Extract the [x, y] coordinate from the center of the cell holding the provided text.  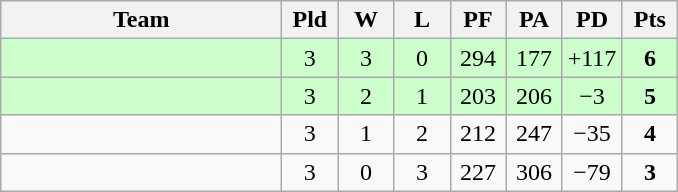
5 [650, 96]
227 [478, 172]
Team [142, 20]
4 [650, 134]
−35 [592, 134]
PF [478, 20]
294 [478, 58]
+117 [592, 58]
Pts [650, 20]
PA [534, 20]
−3 [592, 96]
206 [534, 96]
W [366, 20]
Pld [310, 20]
6 [650, 58]
−79 [592, 172]
177 [534, 58]
L [422, 20]
PD [592, 20]
203 [478, 96]
247 [534, 134]
212 [478, 134]
306 [534, 172]
